Output the [X, Y] coordinate of the center of the cell containing the given text.  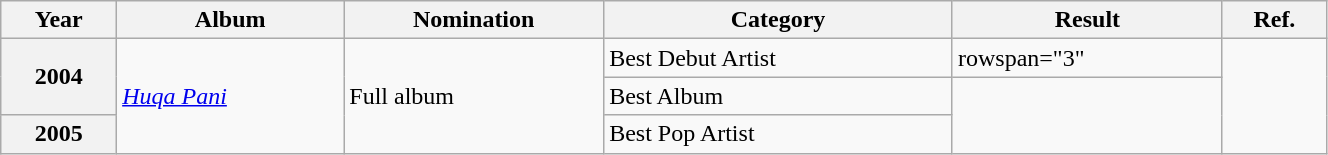
2005 [59, 134]
Full album [474, 96]
Album [230, 20]
Category [778, 20]
2004 [59, 77]
Nomination [474, 20]
Result [1087, 20]
Best Pop Artist [778, 134]
Ref. [1274, 20]
Best Album [778, 96]
Huqa Pani [230, 96]
Best Debut Artist [778, 58]
rowspan="3" [1087, 58]
Year [59, 20]
